Output the (x, y) coordinate of the center of the cell containing the given text.  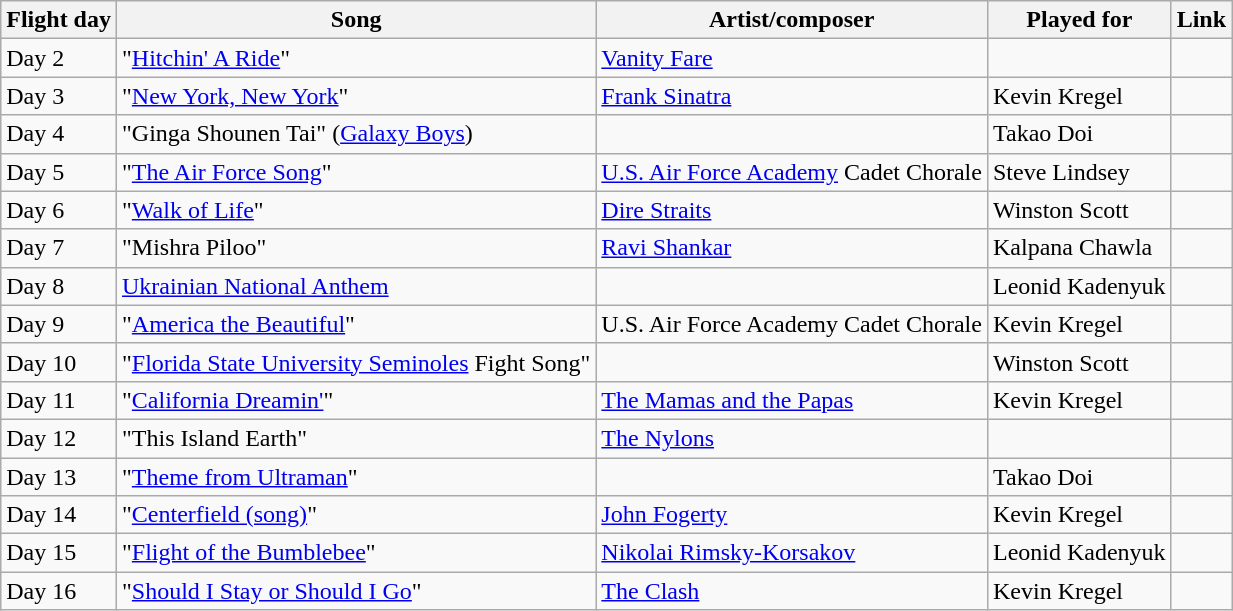
Day 11 (59, 400)
Day 10 (59, 362)
"Flight of the Bumblebee" (356, 553)
Vanity Fare (792, 58)
"Centerfield (song)" (356, 515)
Day 12 (59, 438)
Ravi Shankar (792, 248)
Kalpana Chawla (1079, 248)
Link (1201, 20)
"Should I Stay or Should I Go" (356, 591)
Steve Lindsey (1079, 172)
Frank Sinatra (792, 96)
"This Island Earth" (356, 438)
"Theme from Ultraman" (356, 477)
Day 7 (59, 248)
Day 4 (59, 134)
The Clash (792, 591)
Day 8 (59, 286)
"Walk of Life" (356, 210)
Ukrainian National Anthem (356, 286)
"America the Beautiful" (356, 324)
Played for (1079, 20)
Day 13 (59, 477)
Day 2 (59, 58)
Day 15 (59, 553)
The Nylons (792, 438)
"Hitchin' A Ride" (356, 58)
"The Air Force Song" (356, 172)
"Mishra Piloo" (356, 248)
Flight day (59, 20)
"California Dreamin'" (356, 400)
John Fogerty (792, 515)
Day 5 (59, 172)
Day 16 (59, 591)
Day 14 (59, 515)
Day 9 (59, 324)
The Mamas and the Papas (792, 400)
Song (356, 20)
"New York, New York" (356, 96)
Nikolai Rimsky-Korsakov (792, 553)
"Florida State University Seminoles Fight Song" (356, 362)
Dire Straits (792, 210)
Day 6 (59, 210)
Day 3 (59, 96)
"Ginga Shounen Tai" (Galaxy Boys) (356, 134)
Artist/composer (792, 20)
